Locate the cell with the specified text and output its (x, y) center coordinate. 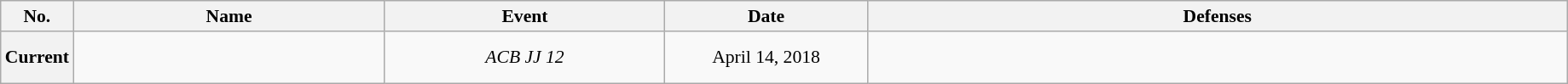
Current (38, 58)
Date (766, 16)
Event (525, 16)
Name (229, 16)
ACB JJ 12 (525, 58)
Defenses (1218, 16)
No. (38, 16)
April 14, 2018 (766, 58)
